Search for the cell housing the specified text and yield its (x, y) center coordinate. 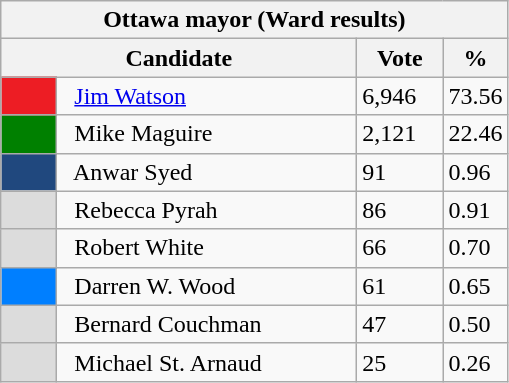
0.65 (476, 286)
Darren W. Wood (207, 286)
73.56 (476, 96)
61 (400, 286)
Ottawa mayor (Ward results) (254, 20)
0.26 (476, 362)
91 (400, 172)
22.46 (476, 134)
0.50 (476, 324)
Vote (400, 58)
Robert White (207, 248)
% (476, 58)
Rebecca Pyrah (207, 210)
66 (400, 248)
25 (400, 362)
6,946 (400, 96)
Jim Watson (207, 96)
0.70 (476, 248)
0.96 (476, 172)
Anwar Syed (207, 172)
Candidate (179, 58)
0.91 (476, 210)
Mike Maguire (207, 134)
Bernard Couchman (207, 324)
47 (400, 324)
Michael St. Arnaud (207, 362)
2,121 (400, 134)
86 (400, 210)
